Return the [X, Y] coordinate for the center point of the cell that contains the specified text.  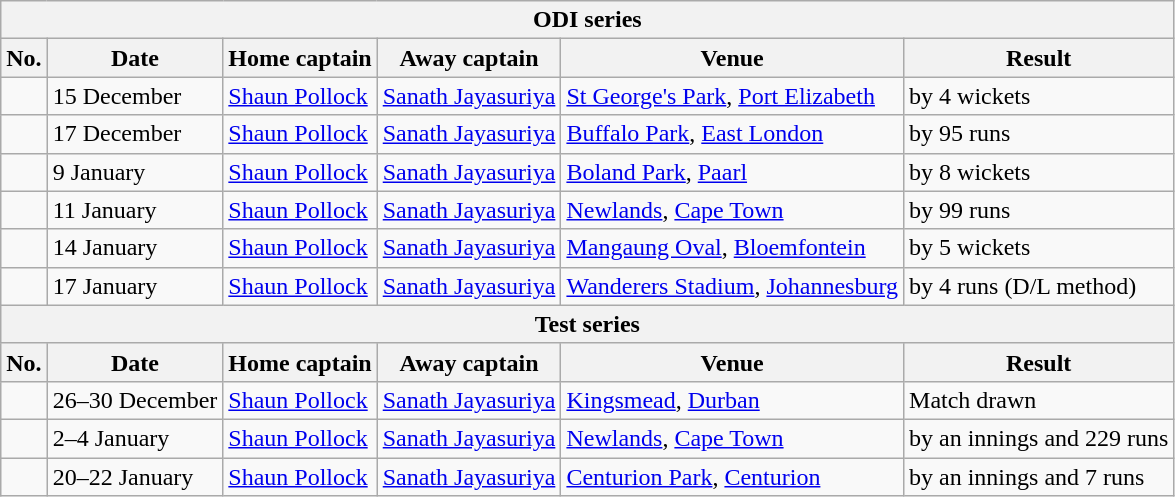
9 January [135, 172]
by 4 wickets [1039, 96]
Boland Park, Paarl [732, 172]
ODI series [588, 20]
Centurion Park, Centurion [732, 477]
17 January [135, 286]
by 5 wickets [1039, 248]
Match drawn [1039, 400]
Mangaung Oval, Bloemfontein [732, 248]
17 December [135, 134]
Test series [588, 324]
by 8 wickets [1039, 172]
15 December [135, 96]
Wanderers Stadium, Johannesburg [732, 286]
by 95 runs [1039, 134]
26–30 December [135, 400]
11 January [135, 210]
20–22 January [135, 477]
by 99 runs [1039, 210]
St George's Park, Port Elizabeth [732, 96]
Kingsmead, Durban [732, 400]
by 4 runs (D/L method) [1039, 286]
2–4 January [135, 438]
Buffalo Park, East London [732, 134]
by an innings and 229 runs [1039, 438]
by an innings and 7 runs [1039, 477]
14 January [135, 248]
